From the cell containing the given text, extract its center point as (X, Y) coordinate. 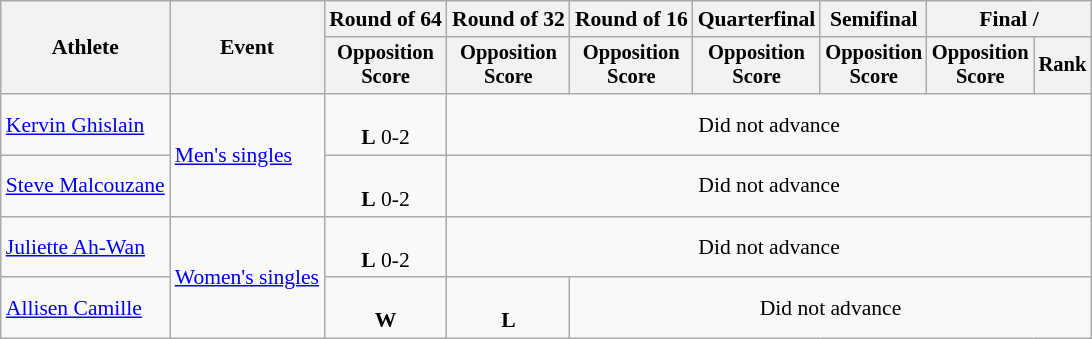
Round of 32 (508, 19)
Event (247, 48)
Men's singles (247, 155)
Allisen Camille (86, 308)
Final / (1009, 19)
Quarterfinal (757, 19)
Round of 16 (632, 19)
Rank (1063, 66)
Round of 64 (386, 19)
Athlete (86, 48)
Kervin Ghislain (86, 124)
Juliette Ah-Wan (86, 248)
Women's singles (247, 278)
Semifinal (874, 19)
L (508, 308)
Steve Malcouzane (86, 186)
W (386, 308)
